Scan for the cell matching the given text and deliver its [x, y] coordinate at center. 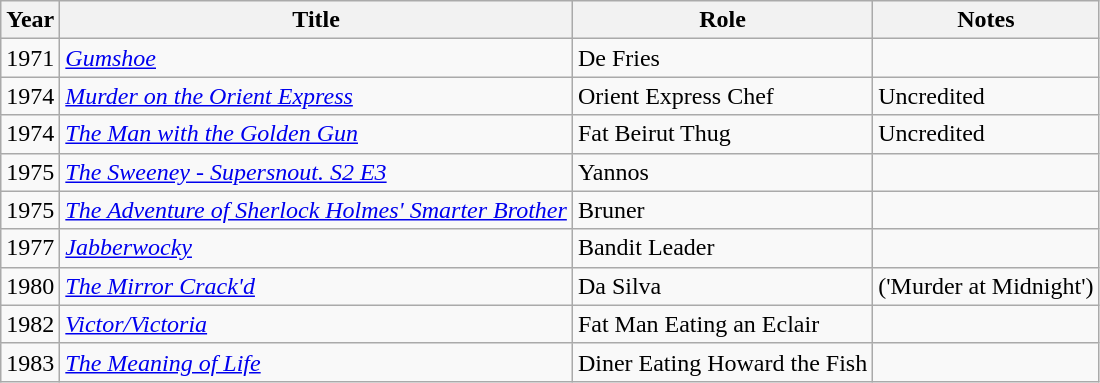
Bandit Leader [722, 248]
The Sweeney - Supersnout. S2 E3 [316, 172]
1977 [30, 248]
Title [316, 20]
Yannos [722, 172]
Fat Beirut Thug [722, 134]
Notes [986, 20]
Diner Eating Howard the Fish [722, 362]
De Fries [722, 58]
The Man with the Golden Gun [316, 134]
Jabberwocky [316, 248]
1983 [30, 362]
1971 [30, 58]
Da Silva [722, 286]
The Meaning of Life [316, 362]
1980 [30, 286]
('Murder at Midnight') [986, 286]
Gumshoe [316, 58]
The Adventure of Sherlock Holmes' Smarter Brother [316, 210]
Fat Man Eating an Eclair [722, 324]
Role [722, 20]
1982 [30, 324]
Murder on the Orient Express [316, 96]
Orient Express Chef [722, 96]
Victor/Victoria [316, 324]
The Mirror Crack'd [316, 286]
Bruner [722, 210]
Year [30, 20]
